For the text-containing cell, return its midpoint in [x, y] coordinate format. 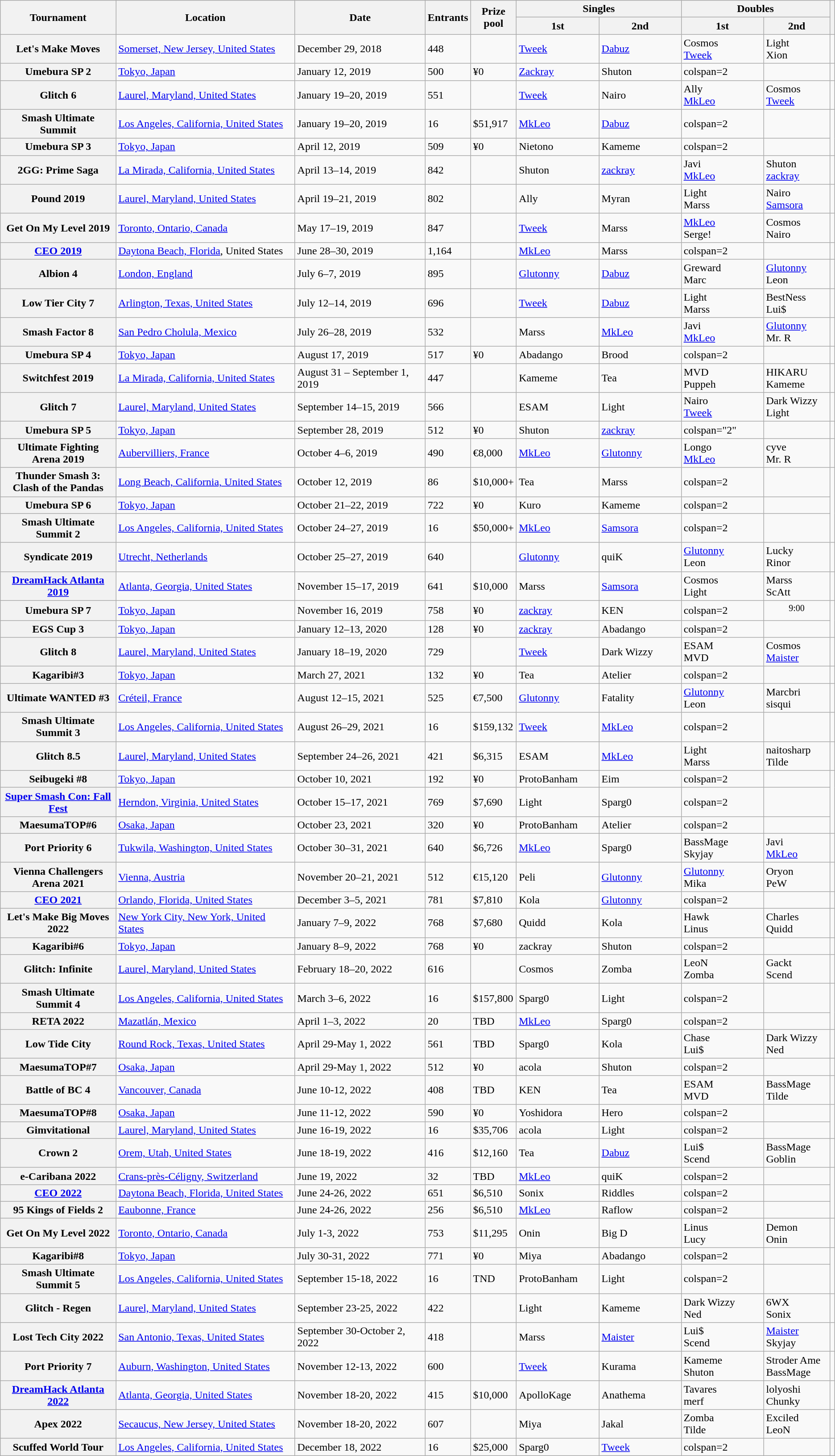
Yoshidora [558, 1113]
418 [448, 1337]
June 11-12, 2022 [360, 1113]
Nietono [558, 147]
Glitch 8 [58, 652]
June 10-12, 2022 [360, 1090]
Kagaribi#6 [58, 946]
Marss ScAtt [797, 586]
New York City, New York, United States [205, 923]
525 [448, 698]
January 7–9, 2022 [360, 923]
Switchfest 2019 [58, 378]
Round Rock, Texas, United States [205, 1044]
CEO 2019 [58, 251]
October 10, 2021 [360, 779]
616 [448, 969]
Low Tide City [58, 1044]
July 26–28, 2019 [360, 332]
Gackt Scend [797, 969]
$12,160 [493, 1153]
Tournament [58, 17]
€7,500 [493, 698]
October 15–17, 2021 [360, 802]
Onin [558, 1233]
566 [448, 407]
September 14–15, 2019 [360, 407]
Tavares merf [723, 1395]
BassMage Skyjay [723, 848]
Quidd [558, 923]
January 12, 2019 [360, 72]
Umebura SP 6 [58, 505]
Nairo Tweek [723, 407]
Scuffed World Tour [58, 1447]
March 27, 2021 [360, 675]
128 [448, 629]
$51,917 [493, 124]
London, England [205, 274]
Glitch 8.5 [58, 756]
$7,690 [493, 802]
BassMage Goblin [797, 1153]
Nairo [640, 95]
Crown 2 [58, 1153]
ApolloKage [558, 1395]
651 [448, 1193]
colspan="2" [723, 430]
DreamHack Atlanta 2019 [58, 586]
132 [448, 675]
October 12, 2019 [360, 482]
Light Xion [797, 49]
551 [448, 95]
802 [448, 199]
86 [448, 482]
490 [448, 453]
September 24–26, 2021 [360, 756]
Smash Ultimate Summit 2 [58, 528]
Date [360, 17]
Glitch 7 [58, 407]
$6,726 [493, 848]
San Pedro Cholula, Mexico [205, 332]
Syndicate 2019 [58, 557]
Linus Lucy [723, 1233]
Oryon PeW [797, 877]
Dark Wizzy [640, 652]
Cosmos [558, 969]
March 3–6, 2022 [360, 998]
Riddles [640, 1193]
January 12–13, 2020 [360, 629]
HIKARU Kameme [797, 378]
October 24–27, 2019 [360, 528]
Auburn, Washington, United States [205, 1366]
Umebura SP 2 [58, 72]
509 [448, 147]
Myran [640, 199]
October 30–31, 2021 [360, 848]
August 17, 2019 [360, 355]
Marcbri sisqui [797, 698]
LeoN Zomba [723, 969]
500 [448, 72]
Peli [558, 877]
$50,000+ [493, 528]
1,164 [448, 251]
Umebura SP 5 [58, 430]
September 15-18, 2022 [360, 1279]
Raflow [640, 1210]
842 [448, 170]
Brood [640, 355]
Super Smash Con: Fall Fest [58, 802]
Kameme Shuton [723, 1366]
753 [448, 1233]
€8,000 [493, 453]
Doubles [756, 9]
Eim [640, 779]
April 19–21, 2019 [360, 199]
421 [448, 756]
Kagaribi#3 [58, 675]
June 16-19, 2022 [360, 1130]
95 Kings of Fields 2 [58, 1210]
July 30-31, 2022 [360, 1256]
696 [448, 302]
Maister Skyjay [797, 1337]
769 [448, 802]
August 12–15, 2021 [360, 698]
Longo MkLeo [723, 453]
Umebura SP 7 [58, 610]
9:00 [797, 610]
Get On My Level 2022 [58, 1233]
April 1–3, 2022 [360, 1021]
Smash Ultimate Summit 4 [58, 998]
Tukwila, Washington, United States [205, 848]
Big D [640, 1233]
$11,295 [493, 1233]
$7,810 [493, 900]
2GG: Prime Saga [58, 170]
MkLeo Serge! [723, 227]
October 23, 2021 [360, 825]
June 18-19, 2022 [360, 1153]
$157,800 [493, 998]
April 12, 2019 [360, 147]
Glitch: Infinite [58, 969]
Orem, Utah, United States [205, 1153]
Demon Onin [797, 1233]
Hawk Linus [723, 923]
Kurama [640, 1366]
Smash Ultimate Summit [58, 124]
MVD Puppeh [723, 378]
Glitch 6 [58, 95]
June 28–30, 2019 [360, 251]
Zomba [640, 969]
20 [448, 1021]
641 [448, 586]
August 26–29, 2021 [360, 727]
Vienna, Austria [205, 877]
408 [448, 1090]
722 [448, 505]
Greward Marc [723, 274]
MaesumaTOP#8 [58, 1113]
Vienna Challengers Arena 2021 [58, 877]
Chase Lui$ [723, 1044]
€15,120 [493, 877]
Albion 4 [58, 274]
October 4–6, 2019 [360, 453]
Arlington, Texas, United States [205, 302]
e-Caribana 2022 [58, 1176]
Stroder Ame BassMage [797, 1366]
TND [493, 1279]
December 3–5, 2021 [360, 900]
32 [448, 1176]
$7,680 [493, 923]
729 [448, 652]
CEO 2021 [58, 900]
Battle of BC 4 [58, 1090]
Smash Ultimate Summit 3 [58, 727]
Pound 2019 [58, 199]
600 [448, 1366]
Lucky Rinor [797, 557]
448 [448, 49]
$25,000 [493, 1447]
320 [448, 825]
Entrants [448, 17]
561 [448, 1044]
607 [448, 1424]
Aubervilliers, France [205, 453]
Glutonny Mr. R [797, 332]
BestNess Lui$ [797, 302]
6WX Sonix [797, 1308]
Kuro [558, 505]
October 21–22, 2019 [360, 505]
naitosharp Tilde [797, 756]
192 [448, 779]
April 13–14, 2019 [360, 170]
Nairo Samsora [797, 199]
Thunder Smash 3: Clash of the Pandas [58, 482]
Prize pool [493, 17]
RETA 2022 [58, 1021]
Hero [640, 1113]
422 [448, 1308]
Location [205, 17]
590 [448, 1113]
758 [448, 610]
Mazatlán, Mexico [205, 1021]
$159,132 [493, 727]
Port Priority 6 [58, 848]
cyve Mr. R [797, 453]
Let's Make Big Moves 2022 [58, 923]
Smash Ultimate Summit 5 [58, 1279]
Jakal [640, 1424]
Get On My Level 2019 [58, 227]
CEO 2022 [58, 1193]
November 20–21, 2021 [360, 877]
256 [448, 1210]
Apex 2022 [58, 1424]
Ultimate Fighting Arena 2019 [58, 453]
Seibugeki #8 [58, 779]
Somerset, New Jersey, United States [205, 49]
MaesumaTOP#6 [58, 825]
Dark Wizzy Light [797, 407]
Secaucus, New Jersey, United States [205, 1424]
$35,706 [493, 1130]
January 18–19, 2020 [360, 652]
Zackray [558, 72]
MaesumaTOP#7 [58, 1067]
Glutonny Mika [723, 877]
Long Beach, California, United States [205, 482]
Herndon, Virginia, United States [205, 802]
November 16, 2019 [360, 610]
Cosmos Light [723, 586]
Cosmos Maister [797, 652]
Eaubonne, France [205, 1210]
December 29, 2018 [360, 49]
July 1-3, 2022 [360, 1233]
Ally MkLeo [723, 95]
September 28, 2019 [360, 430]
August 31 – September 1, 2019 [360, 378]
Maister [640, 1337]
September 23-25, 2022 [360, 1308]
Umebura SP 4 [58, 355]
847 [448, 227]
July 6–7, 2019 [360, 274]
November 15–17, 2019 [360, 586]
EGS Cup 3 [58, 629]
Fatality [640, 698]
Umebura SP 3 [58, 147]
January 8–9, 2022 [360, 946]
415 [448, 1395]
781 [448, 900]
Exciled LeoN [797, 1424]
San Antonio, Texas, United States [205, 1337]
BassMage Tilde [797, 1090]
Shuton zackray [797, 170]
DreamHack Atlanta 2022 [58, 1395]
Créteil, France [205, 698]
July 12–14, 2019 [360, 302]
Low Tier City 7 [58, 302]
October 25–27, 2019 [360, 557]
lolyoshi Chunky [797, 1395]
Kagaribi#8 [58, 1256]
517 [448, 355]
$6,315 [493, 756]
February 18–20, 2022 [360, 969]
Ally [558, 199]
Crans-près-Céligny, Switzerland [205, 1176]
Utrecht, Netherlands [205, 557]
May 17–19, 2019 [360, 227]
November 12-13, 2022 [360, 1366]
September 30-October 2, 2022 [360, 1337]
Glitch - Regen [58, 1308]
December 18, 2022 [360, 1447]
Sonix [558, 1193]
June 19, 2022 [360, 1176]
895 [448, 274]
Gimvitational [58, 1130]
771 [448, 1256]
Vancouver, Canada [205, 1090]
Ultimate WANTED #3 [58, 698]
Let's Make Moves [58, 49]
Smash Factor 8 [58, 332]
Cosmos Nairo [797, 227]
Charles Quidd [797, 923]
Anathema [640, 1395]
416 [448, 1153]
Lost Tech City 2022 [58, 1337]
447 [448, 378]
Zomba Tilde [723, 1424]
$10,000+ [493, 482]
532 [448, 332]
Orlando, Florida, United States [205, 900]
Singles [599, 9]
Port Priority 7 [58, 1366]
